Locate the cell with the specified text and output its (x, y) center coordinate. 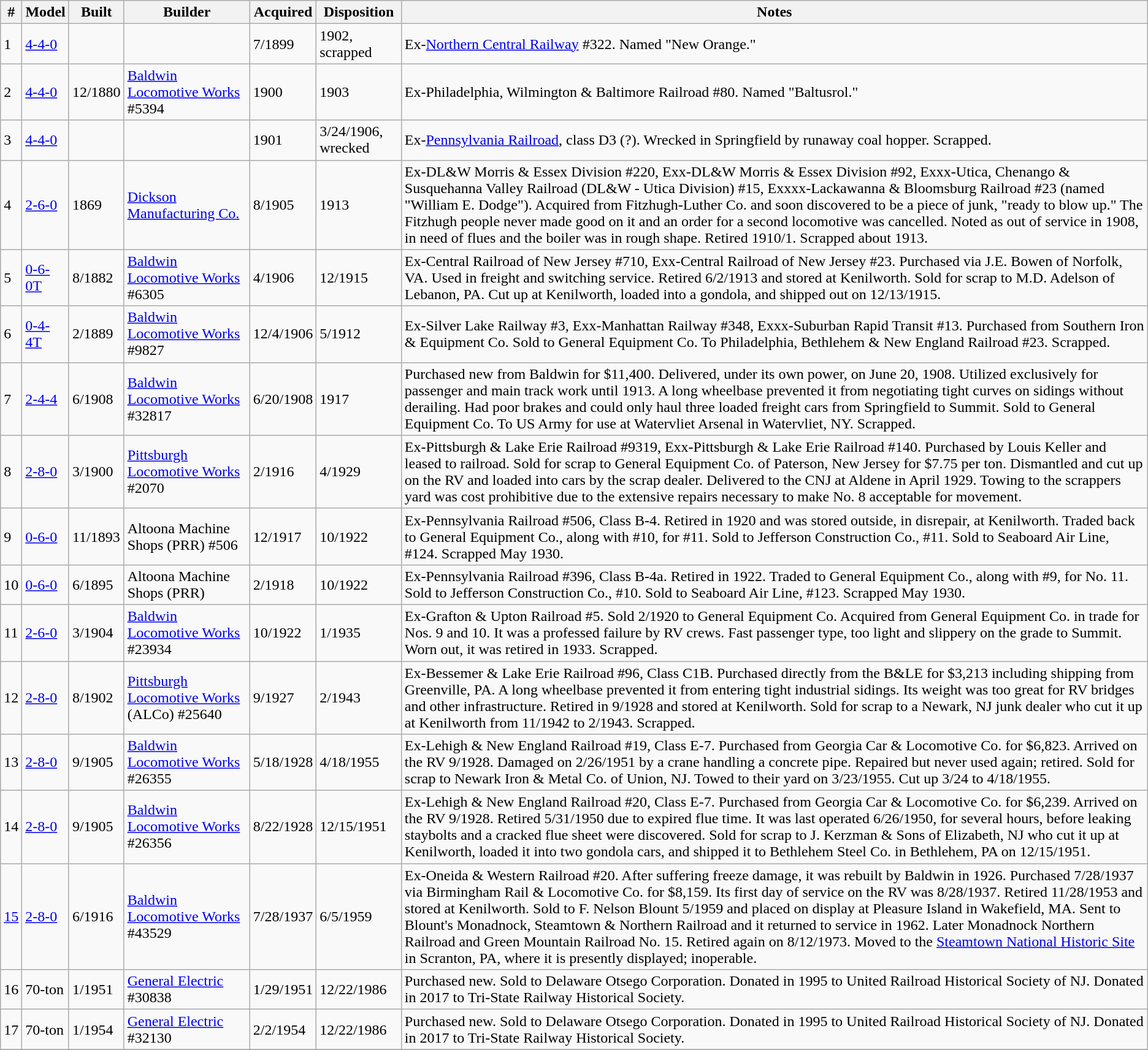
0-4-4T (45, 334)
1 (11, 44)
5/1912 (359, 334)
Baldwin Locomotive Works #6305 (186, 278)
1/1954 (96, 1030)
3/1900 (96, 472)
4/1929 (359, 472)
Builder (186, 12)
Notes (774, 12)
6/1895 (96, 585)
17 (11, 1030)
2 (11, 92)
General Electric #30838 (186, 989)
9 (11, 536)
Ex-Philadelphia, Wilmington & Baltimore Railroad #80. Named "Baltusrol." (774, 92)
12/1880 (96, 92)
# (11, 12)
7 (11, 398)
8 (11, 472)
1913 (359, 205)
6/20/1908 (283, 398)
5 (11, 278)
1917 (359, 398)
3/24/1906, wrecked (359, 140)
1/29/1951 (283, 989)
12/15/1951 (359, 827)
Baldwin Locomotive Works #23934 (186, 633)
5/18/1928 (283, 763)
General Electric #32130 (186, 1030)
1869 (96, 205)
2/2/1954 (283, 1030)
7/28/1937 (283, 917)
1900 (283, 92)
Baldwin Locomotive Works #26356 (186, 827)
8/22/1928 (283, 827)
4 (11, 205)
7/1899 (283, 44)
Baldwin Locomotive Works #9827 (186, 334)
10 (11, 585)
12/4/1906 (283, 334)
13 (11, 763)
8/1882 (96, 278)
Altoona Machine Shops (PRR) #506 (186, 536)
Baldwin Locomotive Works #32817 (186, 398)
6/5/1959 (359, 917)
Built (96, 12)
1903 (359, 92)
0-6-0T (45, 278)
Model (45, 12)
12 (11, 698)
Altoona Machine Shops (PRR) (186, 585)
Baldwin Locomotive Works #43529 (186, 917)
1901 (283, 140)
2/1889 (96, 334)
6/1908 (96, 398)
11/1893 (96, 536)
4/1906 (283, 278)
Ex-Pennsylvania Railroad, class D3 (?). Wrecked in Springfield by runaway coal hopper. Scrapped. (774, 140)
Pittsburgh Locomotive Works #2070 (186, 472)
16 (11, 989)
3/1904 (96, 633)
6/1916 (96, 917)
9/1927 (283, 698)
4/18/1955 (359, 763)
6 (11, 334)
Ex-Northern Central Railway #322. Named "New Orange." (774, 44)
1902, scrapped (359, 44)
14 (11, 827)
Acquired (283, 12)
11 (11, 633)
2/1943 (359, 698)
Disposition (359, 12)
12/1917 (283, 536)
3 (11, 140)
2-4-4 (45, 398)
1/1951 (96, 989)
12/1915 (359, 278)
15 (11, 917)
2/1916 (283, 472)
Pittsburgh Locomotive Works (ALCo) #25640 (186, 698)
8/1905 (283, 205)
8/1902 (96, 698)
2/1918 (283, 585)
Baldwin Locomotive Works #26355 (186, 763)
1/1935 (359, 633)
Baldwin Locomotive Works #5394 (186, 92)
Dickson Manufacturing Co. (186, 205)
